Search for the cell housing the specified text and yield its (x, y) center coordinate. 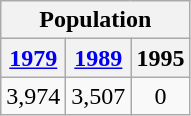
3,974 (34, 96)
1995 (160, 58)
3,507 (98, 96)
Population (96, 20)
1989 (98, 58)
0 (160, 96)
1979 (34, 58)
